Output the (X, Y) coordinate of the center of the cell containing the given text.  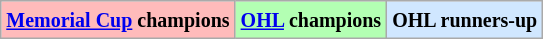
OHL champions (311, 20)
Memorial Cup champions (118, 20)
OHL runners-up (465, 20)
